Search for the cell housing the specified text and yield its [X, Y] center coordinate. 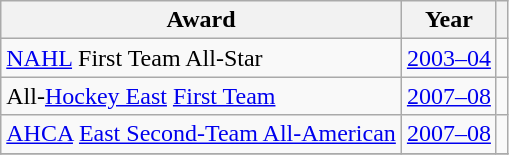
Year [448, 20]
All-Hockey East First Team [202, 96]
2003–04 [448, 58]
Award [202, 20]
AHCA East Second-Team All-American [202, 134]
NAHL First Team All-Star [202, 58]
